Provide the [X, Y] coordinate of the cell's center where the given text is located.  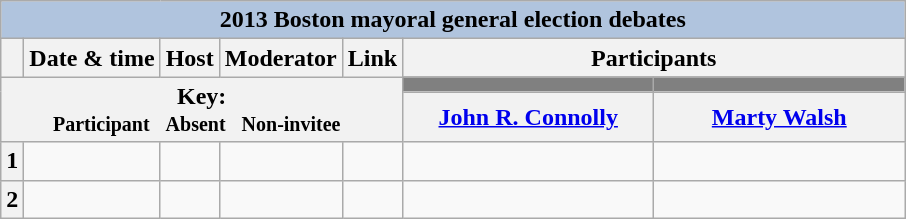
2013 Boston mayoral general election debates [453, 20]
Link [372, 58]
John R. Connolly [528, 117]
Participants [654, 58]
2 [12, 199]
1 [12, 161]
Moderator [280, 58]
Key: Participant Absent Non-invitee [202, 110]
Date & time [92, 58]
Marty Walsh [780, 117]
Host [190, 58]
